Detect which cell encompasses the target text, then output its [x, y] center coordinate. 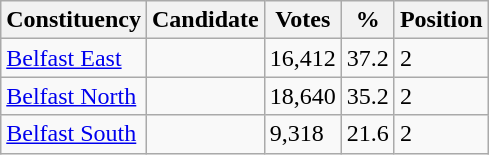
% [368, 20]
18,640 [302, 96]
35.2 [368, 96]
37.2 [368, 58]
16,412 [302, 58]
Position [441, 20]
Belfast North [74, 96]
Belfast South [74, 134]
Votes [302, 20]
9,318 [302, 134]
Belfast East [74, 58]
Candidate [205, 20]
Constituency [74, 20]
21.6 [368, 134]
